Detect which cell encompasses the target text, then output its (x, y) center coordinate. 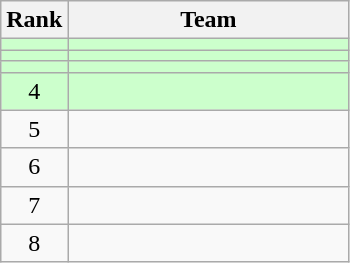
4 (34, 91)
7 (34, 205)
Rank (34, 20)
8 (34, 243)
Team (208, 20)
5 (34, 129)
6 (34, 167)
